Output the (x, y) coordinate of the center of the cell containing the given text.  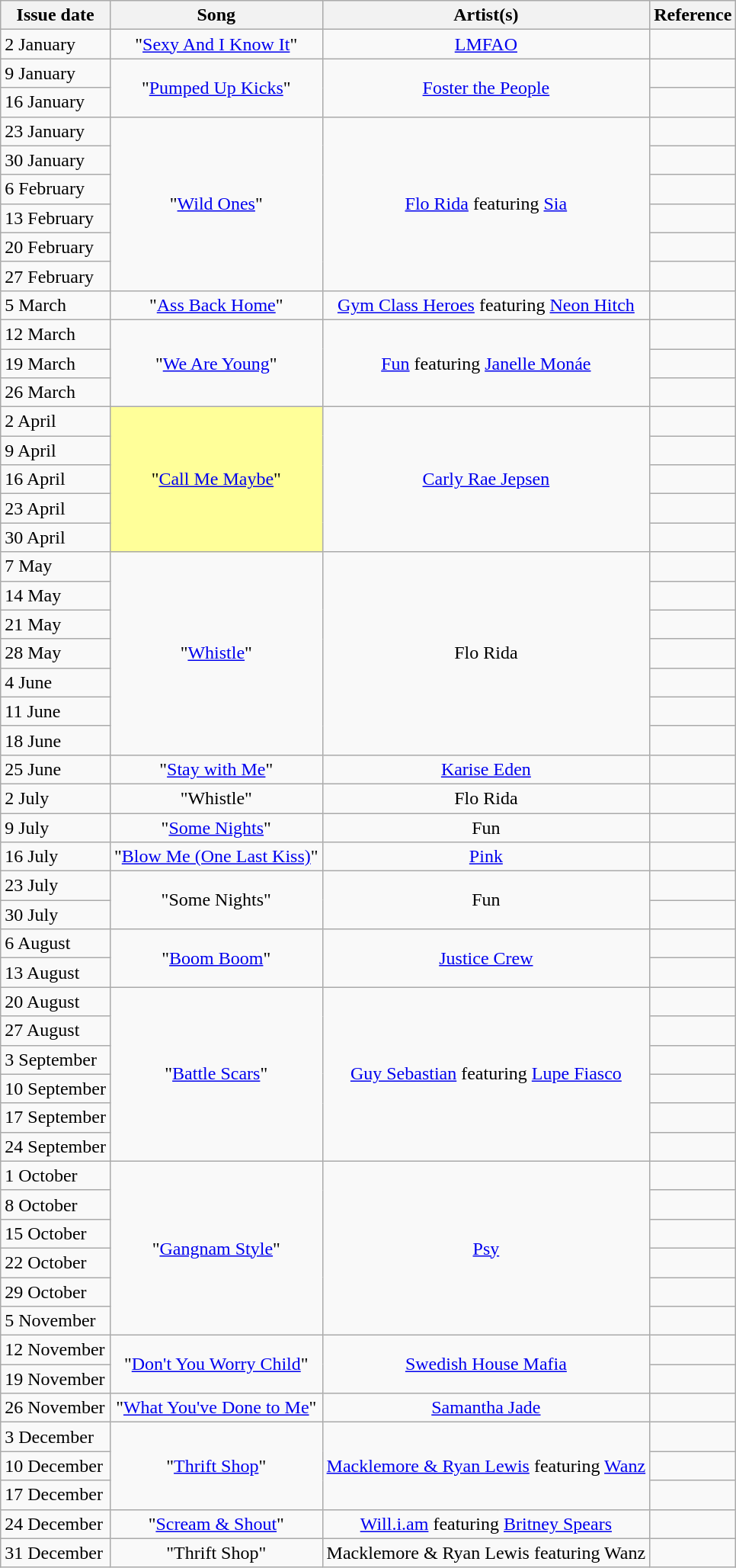
31 December (56, 1553)
27 February (56, 276)
LMFAO (486, 44)
19 March (56, 364)
30 April (56, 537)
28 May (56, 653)
"Ass Back Home" (216, 305)
Reference (693, 15)
Will.i.am featuring Britney Spears (486, 1524)
30 July (56, 915)
"We Are Young" (216, 363)
Issue date (56, 15)
15 October (56, 1233)
8 October (56, 1204)
Samantha Jade (486, 1408)
"Wild Ones" (216, 204)
"Pumped Up Kicks" (216, 88)
Justice Crew (486, 958)
2 April (56, 422)
17 December (56, 1495)
16 April (56, 479)
5 March (56, 305)
9 July (56, 827)
9 January (56, 73)
Pink (486, 857)
"Sexy And I Know It" (216, 44)
20 August (56, 1002)
27 August (56, 1031)
19 November (56, 1379)
20 February (56, 247)
13 August (56, 973)
22 October (56, 1262)
"What You've Done to Me" (216, 1408)
Swedish House Mafia (486, 1364)
24 December (56, 1524)
18 June (56, 740)
6 August (56, 944)
2 July (56, 798)
Karise Eden (486, 769)
23 January (56, 131)
Gym Class Heroes featuring Neon Hitch (486, 305)
3 September (56, 1060)
3 December (56, 1437)
16 July (56, 857)
11 June (56, 711)
23 April (56, 508)
Song (216, 15)
Guy Sebastian featuring Lupe Fiasco (486, 1074)
2 January (56, 44)
7 May (56, 566)
"Boom Boom" (216, 958)
"Scream & Shout" (216, 1524)
5 November (56, 1321)
9 April (56, 451)
Psy (486, 1248)
21 May (56, 624)
29 October (56, 1292)
12 March (56, 334)
Flo Rida featuring Sia (486, 204)
23 July (56, 886)
"Blow Me (One Last Kiss)" (216, 857)
12 November (56, 1350)
10 December (56, 1466)
"Don't You Worry Child" (216, 1364)
17 September (56, 1117)
14 May (56, 595)
"Call Me Maybe" (216, 479)
"Stay with Me" (216, 769)
Foster the People (486, 88)
Artist(s) (486, 15)
"Gangnam Style" (216, 1248)
24 September (56, 1146)
10 September (56, 1089)
6 February (56, 189)
26 November (56, 1408)
16 January (56, 102)
13 February (56, 218)
Fun featuring Janelle Monáe (486, 363)
Carly Rae Jepsen (486, 479)
25 June (56, 769)
30 January (56, 160)
"Battle Scars" (216, 1074)
1 October (56, 1175)
4 June (56, 682)
26 March (56, 393)
